Pinpoint the cell where the given text exists, returning its [x, y] midpoint coordinate. 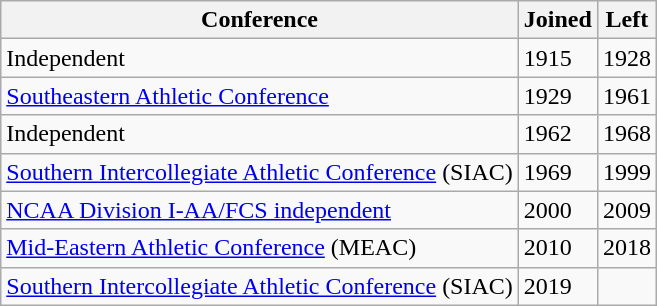
2019 [558, 286]
NCAA Division I-AA/FCS independent [260, 210]
1968 [626, 134]
Southeastern Athletic Conference [260, 96]
1962 [558, 134]
1969 [558, 172]
1928 [626, 58]
Left [626, 20]
Mid-Eastern Athletic Conference (MEAC) [260, 248]
1999 [626, 172]
1961 [626, 96]
Joined [558, 20]
2009 [626, 210]
2010 [558, 248]
2000 [558, 210]
Conference [260, 20]
2018 [626, 248]
1915 [558, 58]
1929 [558, 96]
